Detect which cell encompasses the target text, then output its [x, y] center coordinate. 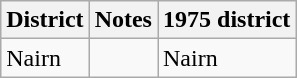
Notes [123, 20]
District [45, 20]
1975 district [227, 20]
